Output the (X, Y) coordinate of the center of the cell containing the given text.  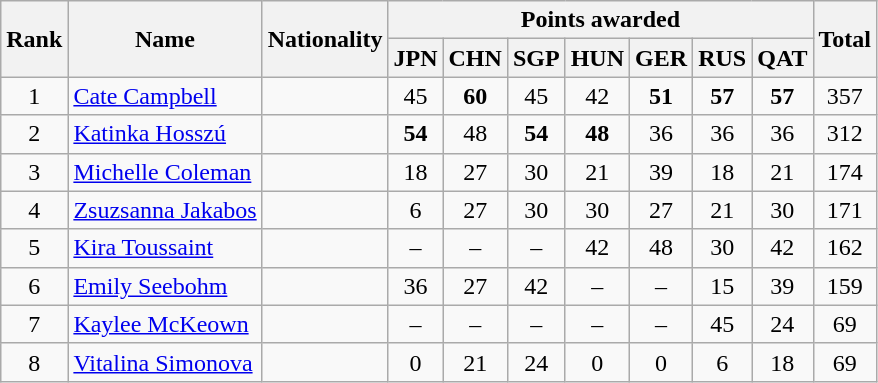
Vitalina Simonova (165, 362)
357 (845, 96)
JPN (416, 58)
Total (845, 39)
GER (662, 58)
159 (845, 286)
8 (34, 362)
RUS (722, 58)
Michelle Coleman (165, 172)
CHN (475, 58)
60 (475, 96)
Katinka Hosszú (165, 134)
Zsuzsanna Jakabos (165, 210)
4 (34, 210)
SGP (536, 58)
2 (34, 134)
Cate Campbell (165, 96)
162 (845, 248)
7 (34, 324)
Nationality (325, 39)
174 (845, 172)
Emily Seebohm (165, 286)
5 (34, 248)
15 (722, 286)
Kira Toussaint (165, 248)
312 (845, 134)
Kaylee McKeown (165, 324)
HUN (597, 58)
Points awarded (600, 20)
QAT (782, 58)
1 (34, 96)
Name (165, 39)
51 (662, 96)
Rank (34, 39)
171 (845, 210)
3 (34, 172)
